Extract the [x, y] coordinate from the center of the cell holding the provided text.  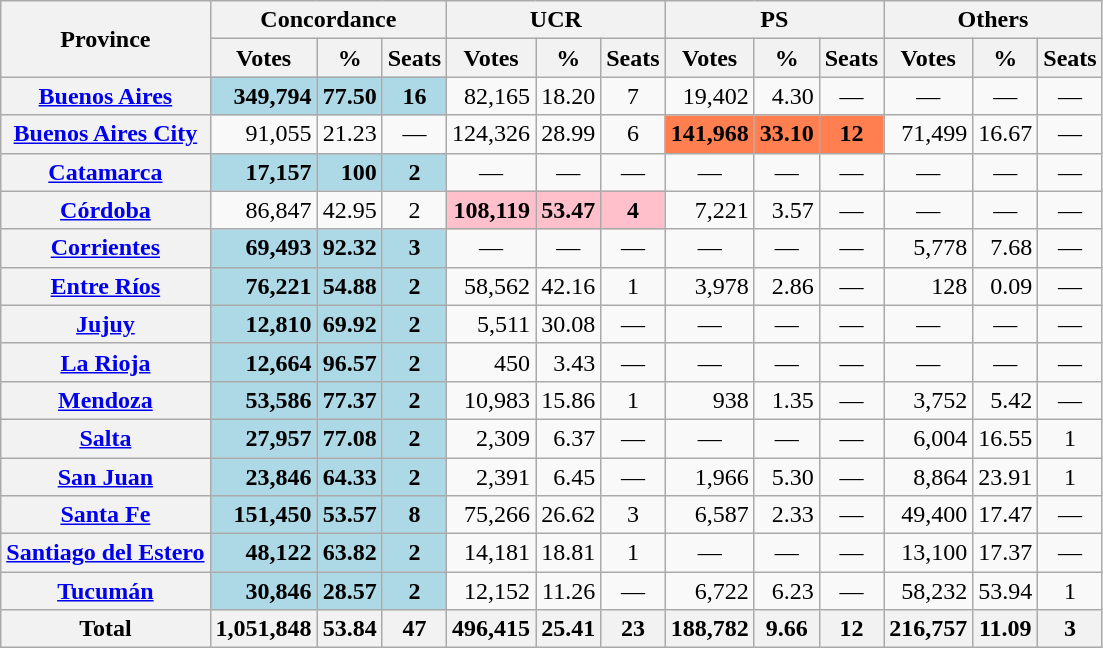
25.41 [568, 629]
Corrientes [106, 248]
96.57 [350, 362]
2,309 [492, 438]
Concordance [328, 20]
La Rioja [106, 362]
PS [774, 20]
6,004 [928, 438]
108,119 [492, 210]
49,400 [928, 515]
8 [414, 515]
28.57 [350, 591]
Salta [106, 438]
75,266 [492, 515]
3,752 [928, 400]
2.86 [786, 286]
58,562 [492, 286]
23,846 [264, 477]
Buenos Aires [106, 96]
5,511 [492, 324]
27,957 [264, 438]
42.16 [568, 286]
216,757 [928, 629]
13,100 [928, 553]
938 [710, 400]
4 [633, 210]
3.57 [786, 210]
18.20 [568, 96]
6 [633, 134]
10,983 [492, 400]
Córdoba [106, 210]
17.37 [1006, 553]
16.55 [1006, 438]
12,664 [264, 362]
2.33 [786, 515]
Jujuy [106, 324]
64.33 [350, 477]
128 [928, 286]
53.84 [350, 629]
6,587 [710, 515]
14,181 [492, 553]
Province [106, 39]
53.47 [568, 210]
47 [414, 629]
Tucumán [106, 591]
30.08 [568, 324]
9.66 [786, 629]
2,391 [492, 477]
28.99 [568, 134]
3,978 [710, 286]
Catamarca [106, 172]
92.32 [350, 248]
69.92 [350, 324]
11.09 [1006, 629]
23 [633, 629]
21.23 [350, 134]
Entre Ríos [106, 286]
23.91 [1006, 477]
141,968 [710, 134]
Mendoza [106, 400]
69,493 [264, 248]
91,055 [264, 134]
76,221 [264, 286]
15.86 [568, 400]
496,415 [492, 629]
UCR [556, 20]
7 [633, 96]
19,402 [710, 96]
53.94 [1006, 591]
18.81 [568, 553]
3.43 [568, 362]
San Juan [106, 477]
53,586 [264, 400]
86,847 [264, 210]
71,499 [928, 134]
100 [350, 172]
6.45 [568, 477]
Total [106, 629]
349,794 [264, 96]
0.09 [1006, 286]
6.23 [786, 591]
7,221 [710, 210]
17.47 [1006, 515]
6,722 [710, 591]
4.30 [786, 96]
Others [994, 20]
151,450 [264, 515]
17,157 [264, 172]
53.57 [350, 515]
5,778 [928, 248]
1,051,848 [264, 629]
33.10 [786, 134]
1,966 [710, 477]
450 [492, 362]
12,152 [492, 591]
Buenos Aires City [106, 134]
77.37 [350, 400]
6.37 [568, 438]
8,864 [928, 477]
12,810 [264, 324]
7.68 [1006, 248]
82,165 [492, 96]
26.62 [568, 515]
16.67 [1006, 134]
1.35 [786, 400]
16 [414, 96]
188,782 [710, 629]
Santa Fe [106, 515]
42.95 [350, 210]
124,326 [492, 134]
11.26 [568, 591]
5.42 [1006, 400]
63.82 [350, 553]
Santiago del Estero [106, 553]
5.30 [786, 477]
54.88 [350, 286]
77.08 [350, 438]
77.50 [350, 96]
30,846 [264, 591]
48,122 [264, 553]
58,232 [928, 591]
